Extract the [x, y] coordinate from the center of the cell holding the provided text.  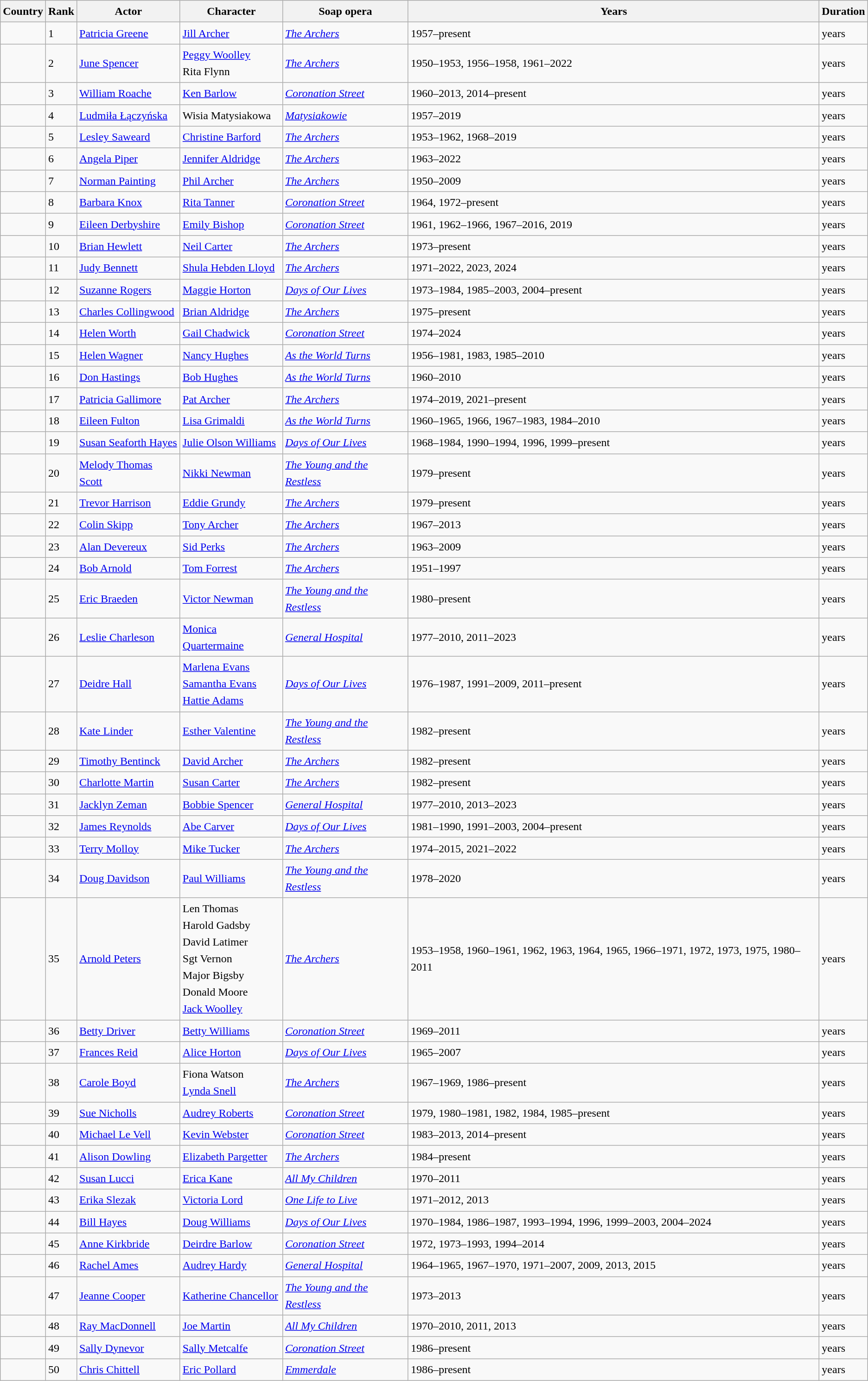
40 [61, 1134]
Emmerdale [345, 1370]
Abe Carver [231, 826]
29 [61, 761]
1971–2012, 2013 [613, 1200]
Duration [843, 11]
Chris Chittell [129, 1370]
19 [61, 442]
18 [61, 421]
1981–1990, 1991–2003, 2004–present [613, 826]
1961, 1962–1966, 1967–2016, 2019 [613, 224]
Colin Skipp [129, 525]
Carole Boyd [129, 1082]
Alison Dowling [129, 1157]
Barbara Knox [129, 202]
Maggie Horton [231, 290]
Years [613, 11]
Susan Carter [231, 783]
Rachel Ames [129, 1266]
Wisia Matysiakowa [231, 115]
Sally Metcalfe [231, 1348]
1967–1969, 1986–present [613, 1082]
Tom Forrest [231, 569]
Eric Pollard [231, 1370]
Deidre Hall [129, 684]
41 [61, 1157]
Leslie Charleson [129, 637]
Elizabeth Pargetter [231, 1157]
1984–present [613, 1157]
1967–2013 [613, 525]
Actor [129, 11]
30 [61, 783]
1980–present [613, 598]
Ludmiła Łączyńska [129, 115]
42 [61, 1178]
Anne Kirkbride [129, 1244]
1973–1984, 1985–2003, 2004–present [613, 290]
8 [61, 202]
27 [61, 684]
1971–2022, 2023, 2024 [613, 268]
Jacklyn Zeman [129, 805]
50 [61, 1370]
1979, 1980–1981, 1982, 1984, 1985–present [613, 1113]
44 [61, 1222]
1977–2010, 2011–2023 [613, 637]
1960–2013, 2014–present [613, 94]
1974–2015, 2021–2022 [613, 849]
9 [61, 224]
Sid Perks [231, 546]
William Roache [129, 94]
1983–2013, 2014–present [613, 1134]
Esther Valentine [231, 731]
Shula Hebden Lloyd [231, 268]
Sally Dynevor [129, 1348]
Trevor Harrison [129, 503]
35 [61, 959]
32 [61, 826]
1970–1984, 1986–1987, 1993–1994, 1996, 1999–2003, 2004–2024 [613, 1222]
1957–2019 [613, 115]
Terry Molloy [129, 849]
33 [61, 849]
28 [61, 731]
14 [61, 334]
34 [61, 878]
1950–2009 [613, 181]
Nikki Newman [231, 473]
June Spencer [129, 63]
1964–1965, 1967–1970, 1971–2007, 2009, 2013, 2015 [613, 1266]
Norman Painting [129, 181]
Melody Thomas Scott [129, 473]
Audrey Hardy [231, 1266]
1977–2010, 2013–2023 [613, 805]
Charlotte Martin [129, 783]
Ken Barlow [231, 94]
Eddie Grundy [231, 503]
Len ThomasHarold GadsbyDavid LatimerSgt VernonMajor BigsbyDonald MooreJack Woolley [231, 959]
Suzanne Rogers [129, 290]
Joe Martin [231, 1326]
Betty Driver [129, 1030]
Bobbie Spencer [231, 805]
1974–2024 [613, 334]
Eric Braeden [129, 598]
22 [61, 525]
Betty Williams [231, 1030]
1965–2007 [613, 1053]
1972, 1973–1993, 1994–2014 [613, 1244]
Sue Nicholls [129, 1113]
11 [61, 268]
1963–2022 [613, 159]
1975–present [613, 312]
Marlena EvansSamantha EvansHattie Adams [231, 684]
1964, 1972–present [613, 202]
1957–present [613, 33]
47 [61, 1296]
Gail Chadwick [231, 334]
Bill Hayes [129, 1222]
Lisa Grimaldi [231, 421]
1951–1997 [613, 569]
Helen Wagner [129, 355]
Paul Williams [231, 878]
1953–1962, 1968–2019 [613, 137]
46 [61, 1266]
Alan Devereux [129, 546]
24 [61, 569]
Victoria Lord [231, 1200]
Emily Bishop [231, 224]
Kate Linder [129, 731]
Lesley Saweard [129, 137]
Eileen Derbyshire [129, 224]
Katherine Chancellor [231, 1296]
Patricia Gallimore [129, 399]
25 [61, 598]
Peggy WoolleyRita Flynn [231, 63]
Deirdre Barlow [231, 1244]
1 [61, 33]
Character [231, 11]
38 [61, 1082]
Matysiakowie [345, 115]
1978–2020 [613, 878]
Rank [61, 11]
Michael Le Vell [129, 1134]
15 [61, 355]
Susan Lucci [129, 1178]
Jennifer Aldridge [231, 159]
1968–1984, 1990–1994, 1996, 1999–present [613, 442]
20 [61, 473]
1960–1965, 1966, 1967–1983, 1984–2010 [613, 421]
Alice Horton [231, 1053]
Country [23, 11]
12 [61, 290]
1950–1953, 1956–1958, 1961–2022 [613, 63]
1976–1987, 1991–2009, 2011–present [613, 684]
5 [61, 137]
Susan Seaforth Hayes [129, 442]
6 [61, 159]
Brian Hewlett [129, 246]
Helen Worth [129, 334]
Christine Barford [231, 137]
1970–2011 [613, 1178]
10 [61, 246]
Kevin Webster [231, 1134]
1953–1958, 1960–1961, 1962, 1963, 1964, 1965, 1966–1971, 1972, 1973, 1975, 1980–2011 [613, 959]
Timothy Bentinck [129, 761]
1969–2011 [613, 1030]
37 [61, 1053]
James Reynolds [129, 826]
1974–2019, 2021–present [613, 399]
Nancy Hughes [231, 355]
1960–2010 [613, 377]
One Life to Live [345, 1200]
26 [61, 637]
Doug Davidson [129, 878]
Audrey Roberts [231, 1113]
Neil Carter [231, 246]
Ray MacDonnell [129, 1326]
Doug Williams [231, 1222]
Patricia Greene [129, 33]
Rita Tanner [231, 202]
1973–2013 [613, 1296]
Arnold Peters [129, 959]
Soap opera [345, 11]
David Archer [231, 761]
49 [61, 1348]
Don Hastings [129, 377]
Phil Archer [231, 181]
Mike Tucker [231, 849]
4 [61, 115]
Erica Kane [231, 1178]
Victor Newman [231, 598]
Tony Archer [231, 525]
Angela Piper [129, 159]
Pat Archer [231, 399]
43 [61, 1200]
Fiona WatsonLynda Snell [231, 1082]
Charles Collingwood [129, 312]
Judy Bennett [129, 268]
Monica Quartermaine [231, 637]
21 [61, 503]
3 [61, 94]
17 [61, 399]
16 [61, 377]
Brian Aldridge [231, 312]
23 [61, 546]
Frances Reid [129, 1053]
1970–2010, 2011, 2013 [613, 1326]
Jill Archer [231, 33]
1963–2009 [613, 546]
1973–present [613, 246]
48 [61, 1326]
Jeanne Cooper [129, 1296]
36 [61, 1030]
Eileen Fulton [129, 421]
1956–1981, 1983, 1985–2010 [613, 355]
31 [61, 805]
13 [61, 312]
2 [61, 63]
Bob Hughes [231, 377]
7 [61, 181]
Julie Olson Williams [231, 442]
Bob Arnold [129, 569]
39 [61, 1113]
Erika Slezak [129, 1200]
45 [61, 1244]
